Identify which cell holds the provided text, then report its [x, y] central coordinate. 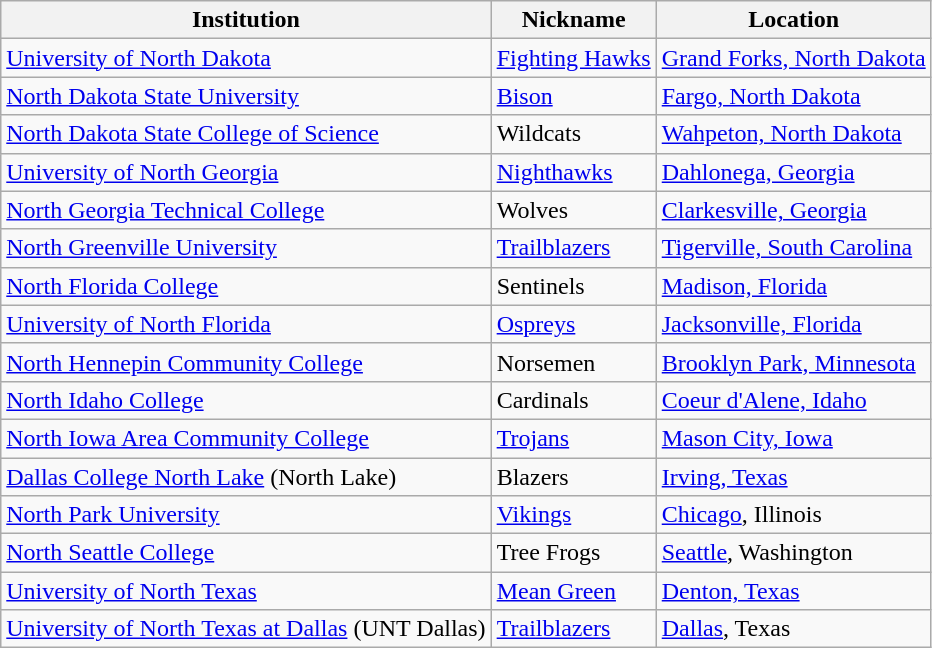
Nighthawks [574, 172]
North Park University [246, 515]
Madison, Florida [794, 286]
University of North Dakota [246, 58]
Seattle, Washington [794, 553]
North Dakota State University [246, 96]
Dahlonega, Georgia [794, 172]
Denton, Texas [794, 591]
Sentinels [574, 286]
Wolves [574, 210]
Dallas College North Lake (North Lake) [246, 477]
Institution [246, 20]
Clarkesville, Georgia [794, 210]
Trojans [574, 438]
Coeur d'Alene, Idaho [794, 400]
Norsemen [574, 362]
Brooklyn Park, Minnesota [794, 362]
North Georgia Technical College [246, 210]
Blazers [574, 477]
North Florida College [246, 286]
North Seattle College [246, 553]
University of North Texas at Dallas (UNT Dallas) [246, 629]
Mean Green [574, 591]
Mason City, Iowa [794, 438]
Tree Frogs [574, 553]
North Idaho College [246, 400]
Cardinals [574, 400]
Nickname [574, 20]
Wildcats [574, 134]
North Dakota State College of Science [246, 134]
Ospreys [574, 324]
Location [794, 20]
Chicago, Illinois [794, 515]
Wahpeton, North Dakota [794, 134]
North Iowa Area Community College [246, 438]
North Greenville University [246, 248]
Irving, Texas [794, 477]
Dallas, Texas [794, 629]
Bison [574, 96]
Vikings [574, 515]
University of North Georgia [246, 172]
North Hennepin Community College [246, 362]
University of North Texas [246, 591]
Grand Forks, North Dakota [794, 58]
Jacksonville, Florida [794, 324]
Fighting Hawks [574, 58]
University of North Florida [246, 324]
Fargo, North Dakota [794, 96]
Tigerville, South Carolina [794, 248]
